Extract the (x, y) coordinate from the center of the cell holding the provided text.  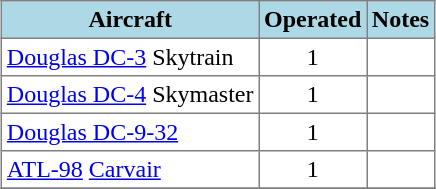
Aircraft (130, 20)
Douglas DC-9-32 (130, 132)
Operated (313, 20)
ATL-98 Carvair (130, 170)
Douglas DC-4 Skymaster (130, 95)
Douglas DC-3 Skytrain (130, 57)
Notes (401, 20)
